Return the [x, y] coordinate for the center point of the cell that contains the specified text.  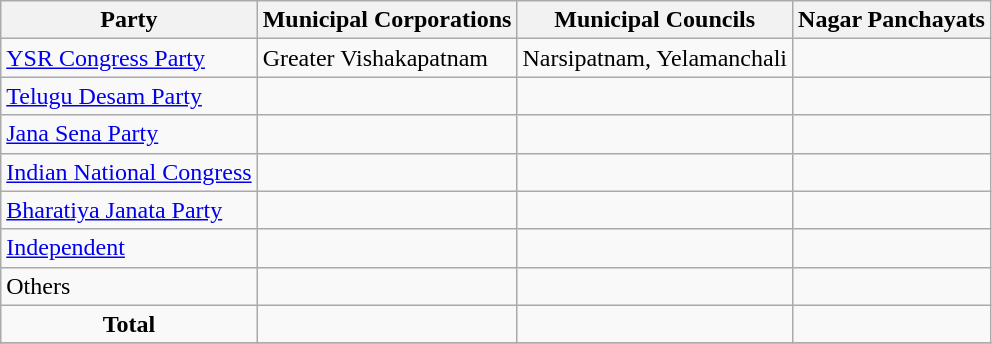
Bharatiya Janata Party [129, 210]
Telugu Desam Party [129, 96]
YSR Congress Party [129, 58]
Nagar Panchayats [892, 20]
Narsipatnam, Yelamanchali [655, 58]
Party [129, 20]
Greater Vishakapatnam [387, 58]
Municipal Corporations [387, 20]
Independent [129, 248]
Others [129, 286]
Jana Sena Party [129, 134]
Indian National Congress [129, 172]
Total [129, 324]
Municipal Councils [655, 20]
